Return [X, Y] of the center of cell containing provided text 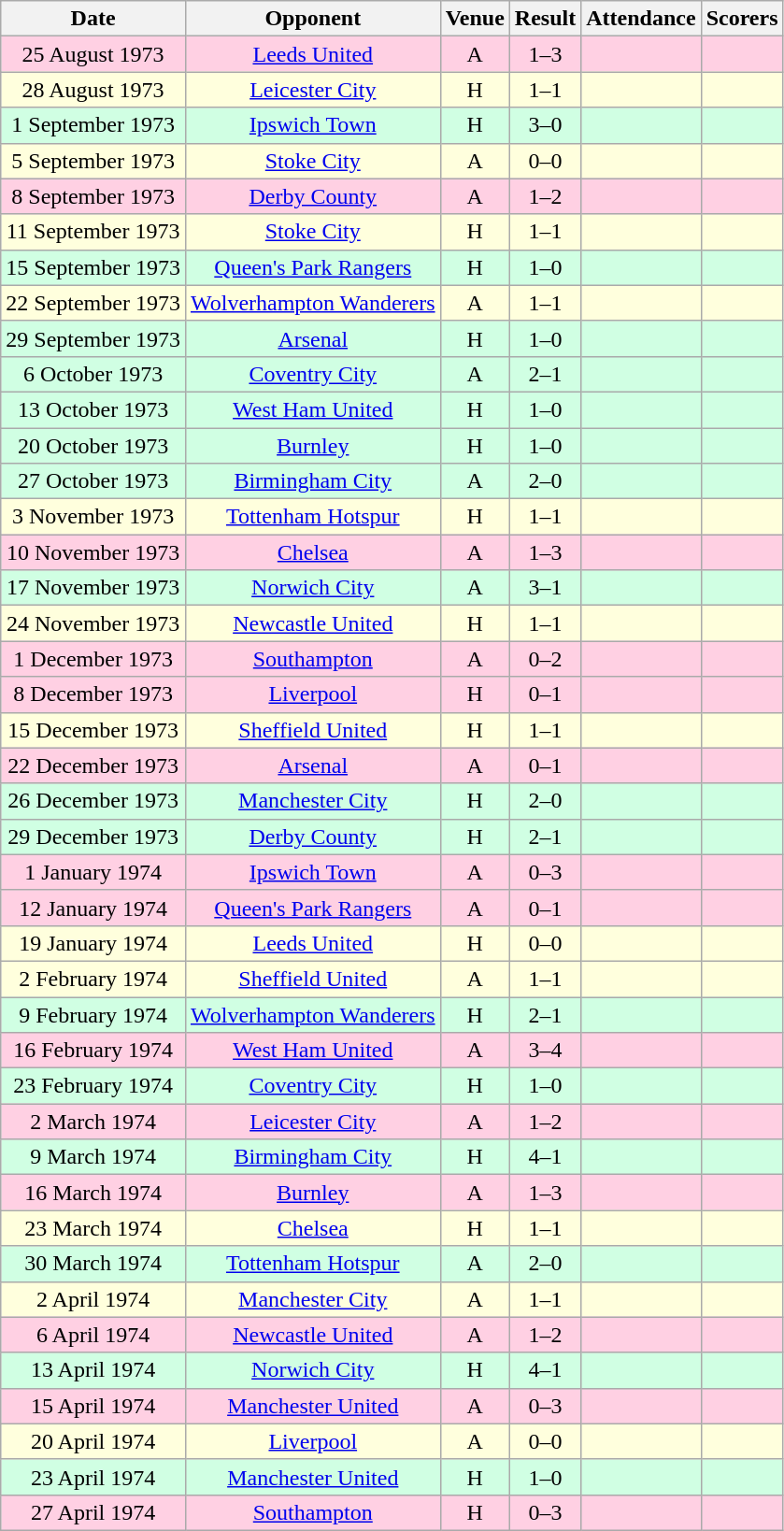
23 February 1974 [93, 1086]
15 April 1974 [93, 1406]
16 February 1974 [93, 1051]
1 January 1974 [93, 872]
1 December 1973 [93, 659]
23 March 1974 [93, 1228]
1 September 1973 [93, 125]
17 November 1973 [93, 588]
19 January 1974 [93, 943]
Opponent [312, 19]
6 October 1973 [93, 374]
22 September 1973 [93, 303]
15 December 1973 [93, 730]
30 March 1974 [93, 1264]
13 April 1974 [93, 1370]
2 April 1974 [93, 1299]
Attendance [641, 19]
27 October 1973 [93, 481]
28 August 1973 [93, 90]
11 September 1973 [93, 232]
22 December 1973 [93, 765]
2 February 1974 [93, 979]
20 April 1974 [93, 1441]
12 January 1974 [93, 908]
9 February 1974 [93, 1014]
6 April 1974 [93, 1335]
20 October 1973 [93, 446]
5 September 1973 [93, 161]
26 December 1973 [93, 801]
13 October 1973 [93, 409]
27 April 1974 [93, 1512]
29 September 1973 [93, 338]
Result [545, 19]
15 September 1973 [93, 267]
9 March 1974 [93, 1157]
2 March 1974 [93, 1122]
8 December 1973 [93, 694]
3–0 [545, 125]
29 December 1973 [93, 837]
3 November 1973 [93, 517]
23 April 1974 [93, 1477]
Date [93, 19]
8 September 1973 [93, 196]
Scorers [742, 19]
Venue [475, 19]
0–2 [545, 659]
3–1 [545, 588]
24 November 1973 [93, 623]
25 August 1973 [93, 54]
10 November 1973 [93, 552]
3–4 [545, 1051]
16 March 1974 [93, 1193]
